Scan for the cell matching the given text and deliver its [X, Y] coordinate at center. 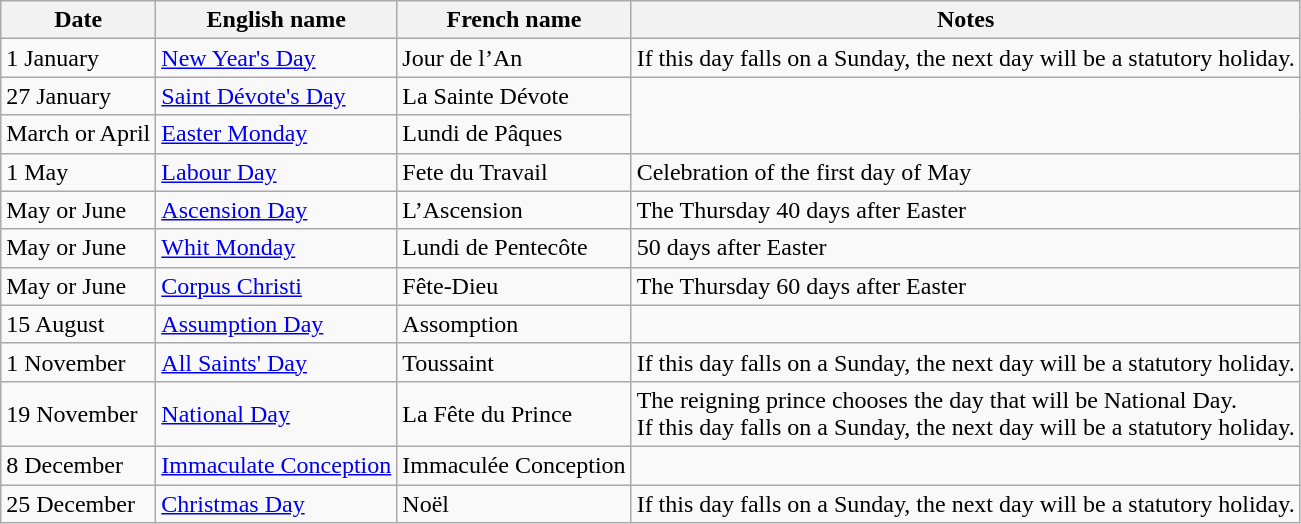
Notes [966, 20]
25 December [78, 503]
1 November [78, 362]
Saint Dévote's Day [276, 96]
Jour de l’An [514, 58]
15 August [78, 324]
Celebration of the first day of May [966, 172]
New Year's Day [276, 58]
Assomption [514, 324]
The reigning prince chooses the day that will be National Day. If this day falls on a Sunday, the next day will be a statutory holiday. [966, 414]
The Thursday 40 days after Easter [966, 210]
La Fête du Prince [514, 414]
Toussaint [514, 362]
March or April [78, 134]
Lundi de Pâques [514, 134]
Immaculée Conception [514, 465]
27 January [78, 96]
8 December [78, 465]
French name [514, 20]
Fête-Dieu [514, 286]
1 January [78, 58]
All Saints' Day [276, 362]
English name [276, 20]
Whit Monday [276, 248]
1 May [78, 172]
Corpus Christi [276, 286]
Assumption Day [276, 324]
Easter Monday [276, 134]
Labour Day [276, 172]
Date [78, 20]
National Day [276, 414]
L’Ascension [514, 210]
Christmas Day [276, 503]
Fete du Travail [514, 172]
Ascension Day [276, 210]
Noël [514, 503]
Immaculate Conception [276, 465]
50 days after Easter [966, 248]
The Thursday 60 days after Easter [966, 286]
Lundi de Pentecôte [514, 248]
La Sainte Dévote [514, 96]
19 November [78, 414]
